Identify which cell holds the provided text, then report its [X, Y] central coordinate. 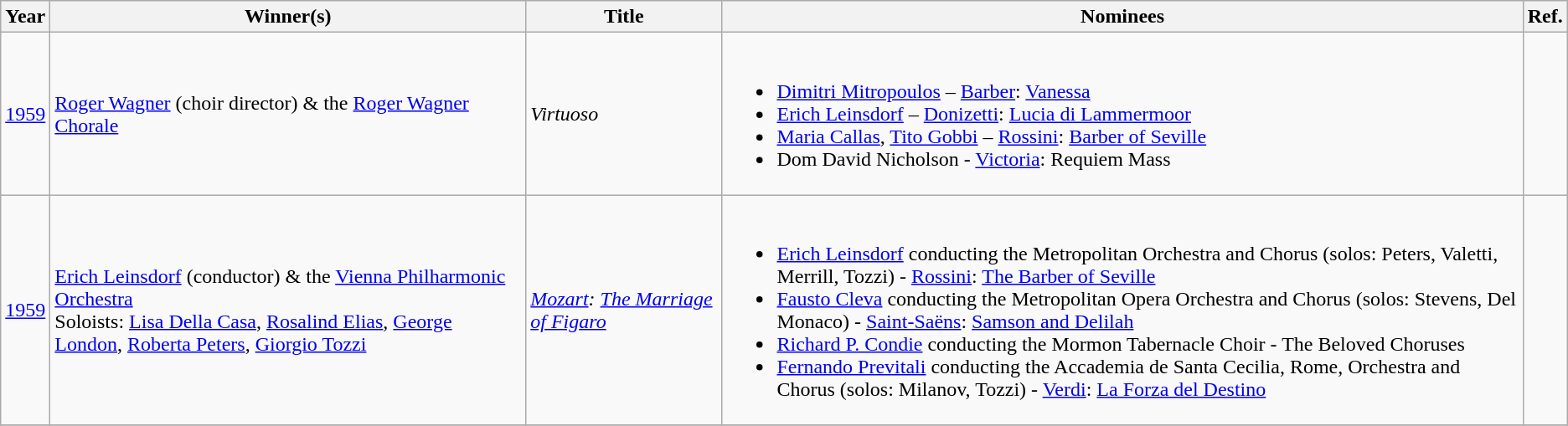
Title [624, 17]
Winner(s) [288, 17]
Nominees [1122, 17]
Virtuoso [624, 114]
Ref. [1545, 17]
Year [25, 17]
Roger Wagner (choir director) & the Roger Wagner Chorale [288, 114]
Mozart: The Marriage of Figaro [624, 310]
